Identify which cell holds the provided text, then report its (x, y) central coordinate. 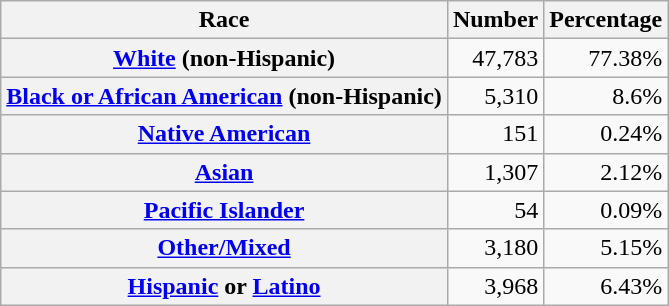
Race (224, 20)
0.09% (606, 210)
Black or African American (non-Hispanic) (224, 96)
Hispanic or Latino (224, 286)
Percentage (606, 20)
47,783 (495, 58)
Pacific Islander (224, 210)
Asian (224, 172)
White (non-Hispanic) (224, 58)
0.24% (606, 134)
2.12% (606, 172)
5,310 (495, 96)
Other/Mixed (224, 248)
Number (495, 20)
3,968 (495, 286)
1,307 (495, 172)
3,180 (495, 248)
6.43% (606, 286)
151 (495, 134)
8.6% (606, 96)
54 (495, 210)
77.38% (606, 58)
5.15% (606, 248)
Native American (224, 134)
